Extract the [X, Y] coordinate from the center of the cell holding the provided text.  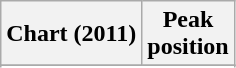
Peakposition [188, 34]
Chart (2011) [72, 34]
